Provide the (x, y) coordinate of the cell's center where the given text is located.  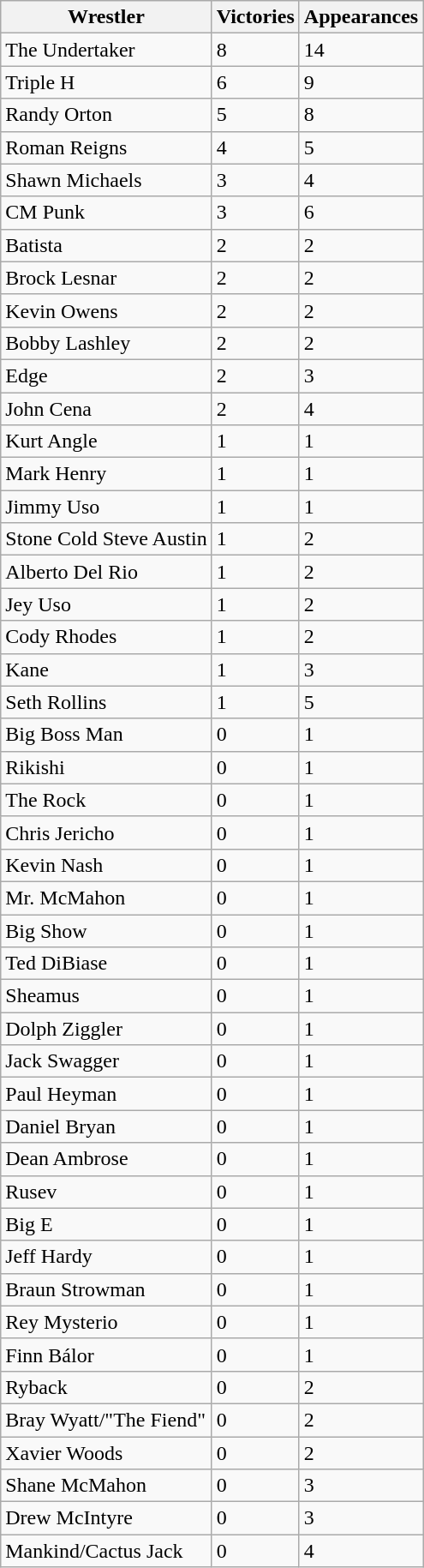
Sheamus (106, 996)
Stone Cold Steve Austin (106, 539)
Edge (106, 375)
Bobby Lashley (106, 343)
Mark Henry (106, 474)
Braun Strowman (106, 1289)
The Undertaker (106, 50)
Seth Rollins (106, 702)
Chris Jericho (106, 832)
Kevin Owens (106, 310)
14 (361, 50)
Rey Mysterio (106, 1322)
9 (361, 82)
Wrestler (106, 17)
Kane (106, 670)
Rikishi (106, 767)
Big Show (106, 930)
Jimmy Uso (106, 507)
Randy Orton (106, 115)
Dean Ambrose (106, 1159)
Ryback (106, 1387)
The Rock (106, 800)
Batista (106, 245)
Bray Wyatt/"The Fiend" (106, 1420)
Brock Lesnar (106, 278)
Jey Uso (106, 604)
Cody Rhodes (106, 637)
Kurt Angle (106, 442)
Rusev (106, 1192)
John Cena (106, 409)
Jeff Hardy (106, 1257)
CM Punk (106, 213)
Triple H (106, 82)
Finn Bálor (106, 1355)
Kevin Nash (106, 865)
Mr. McMahon (106, 898)
Ted DiBiase (106, 964)
Shawn Michaels (106, 180)
Roman Reigns (106, 147)
Alberto Del Rio (106, 572)
Dolph Ziggler (106, 1029)
Drew McIntyre (106, 1518)
Jack Swagger (106, 1061)
Big E (106, 1224)
Shane McMahon (106, 1486)
Daniel Bryan (106, 1126)
Paul Heyman (106, 1094)
Big Boss Man (106, 735)
Mankind/Cactus Jack (106, 1551)
Xavier Woods (106, 1453)
Appearances (361, 17)
Victories (255, 17)
